Detect which cell encompasses the target text, then output its (X, Y) center coordinate. 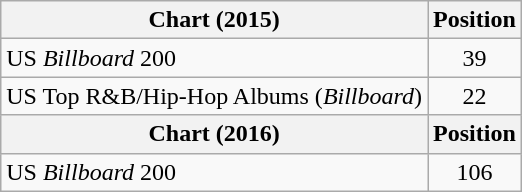
US Top R&B/Hip-Hop Albums (Billboard) (214, 96)
Chart (2015) (214, 20)
22 (475, 96)
106 (475, 172)
Chart (2016) (214, 134)
39 (475, 58)
